Pinpoint the cell where the given text exists, returning its [X, Y] midpoint coordinate. 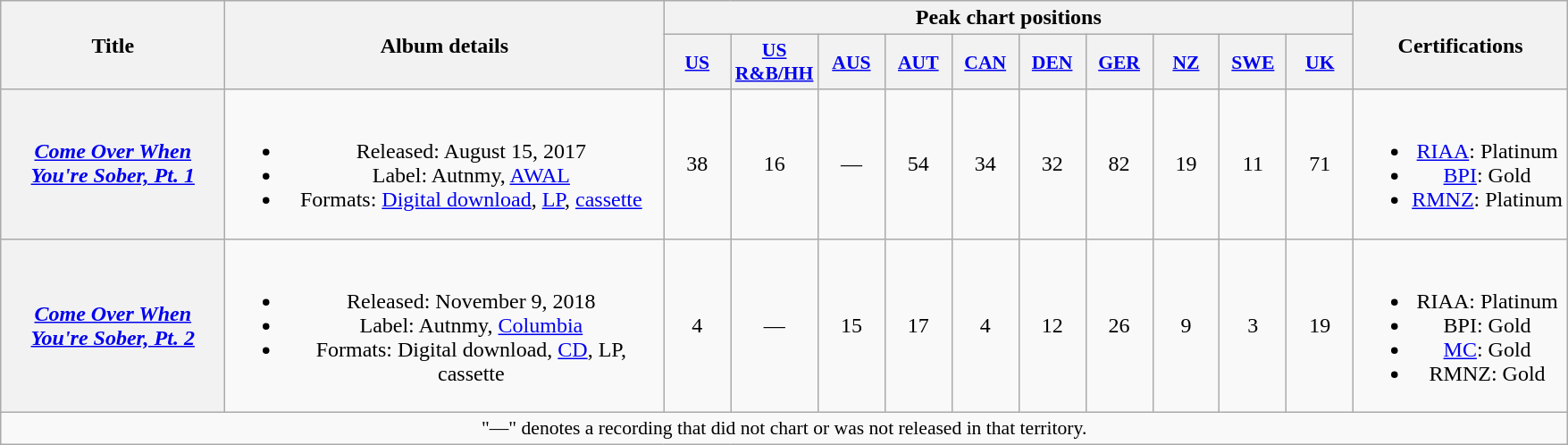
Come Over When You're Sober, Pt. 1 [113, 164]
RIAA: PlatinumBPI: GoldMC: GoldRMNZ: Gold [1461, 325]
Released: November 9, 2018Label: Autnmy, ColumbiaFormats: Digital download, CD, LP, cassette [445, 325]
54 [918, 164]
17 [918, 325]
16 [775, 164]
"—" denotes a recording that did not chart or was not released in that territory. [784, 428]
71 [1321, 164]
3 [1253, 325]
UK [1321, 63]
Album details [445, 45]
34 [985, 164]
USR&B/HH [775, 63]
GER [1119, 63]
11 [1253, 164]
9 [1186, 325]
Released: August 15, 2017Label: Autnmy, AWALFormats: Digital download, LP, cassette [445, 164]
32 [1052, 164]
38 [697, 164]
15 [851, 325]
Peak chart positions [1009, 18]
NZ [1186, 63]
SWE [1253, 63]
DEN [1052, 63]
CAN [985, 63]
AUS [851, 63]
Come Over When You're Sober, Pt. 2 [113, 325]
Title [113, 45]
AUT [918, 63]
US [697, 63]
26 [1119, 325]
82 [1119, 164]
RIAA: PlatinumBPI: GoldRMNZ: Platinum [1461, 164]
12 [1052, 325]
Certifications [1461, 45]
